Detect which cell encompasses the target text, then output its [x, y] center coordinate. 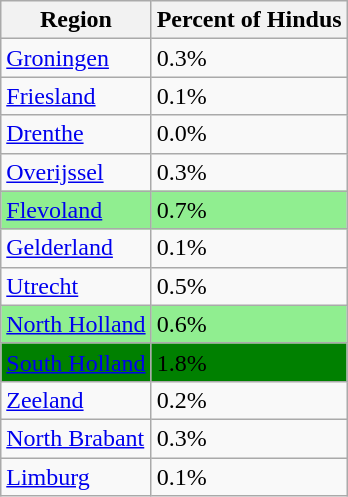
1.8% [249, 362]
Percent of Hindus [249, 20]
0.0% [249, 134]
Overijssel [76, 172]
North Brabant [76, 438]
Region [76, 20]
South Holland [76, 362]
0.2% [249, 400]
Groningen [76, 58]
Limburg [76, 477]
Friesland [76, 96]
North Holland [76, 324]
0.7% [249, 210]
0.6% [249, 324]
0.5% [249, 286]
Drenthe [76, 134]
Zeeland [76, 400]
Flevoland [76, 210]
Utrecht [76, 286]
Gelderland [76, 248]
